Locate the cell with the specified text and output its [X, Y] center coordinate. 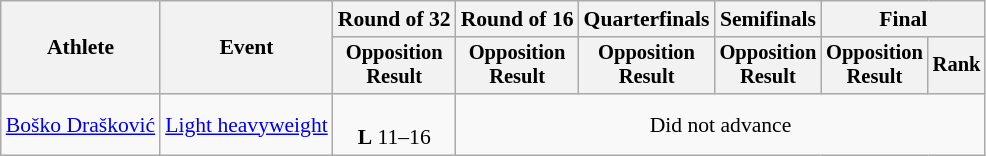
Quarterfinals [647, 19]
Round of 32 [394, 19]
Round of 16 [518, 19]
Final [903, 19]
Did not advance [721, 124]
L 11–16 [394, 124]
Rank [957, 66]
Boško Drašković [80, 124]
Semifinals [768, 19]
Light heavyweight [246, 124]
Athlete [80, 48]
Event [246, 48]
